Pinpoint the cell where the given text exists, returning its [x, y] midpoint coordinate. 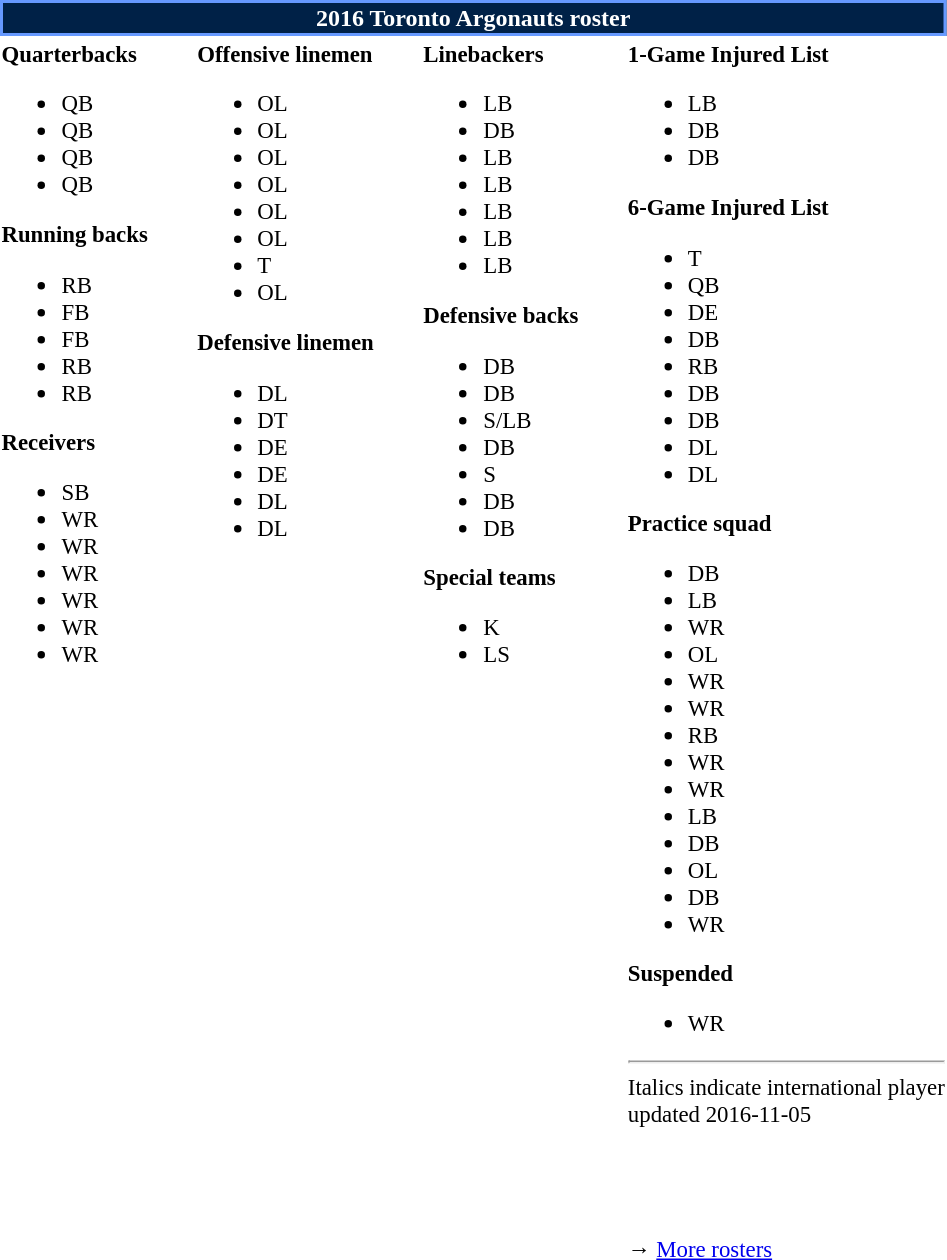
2016 Toronto Argonauts roster [473, 18]
